Search for the cell housing the specified text and yield its (X, Y) center coordinate. 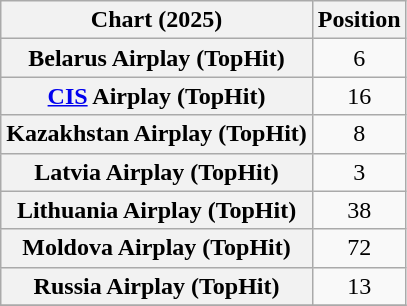
Moldova Airplay (TopHit) (157, 248)
Latvia Airplay (TopHit) (157, 172)
Belarus Airplay (TopHit) (157, 58)
6 (359, 58)
Chart (2025) (157, 20)
Kazakhstan Airplay (TopHit) (157, 134)
13 (359, 286)
8 (359, 134)
16 (359, 96)
Lithuania Airplay (TopHit) (157, 210)
Russia Airplay (TopHit) (157, 286)
38 (359, 210)
72 (359, 248)
Position (359, 20)
CIS Airplay (TopHit) (157, 96)
3 (359, 172)
